From the cell containing the given text, extract its center point as [x, y] coordinate. 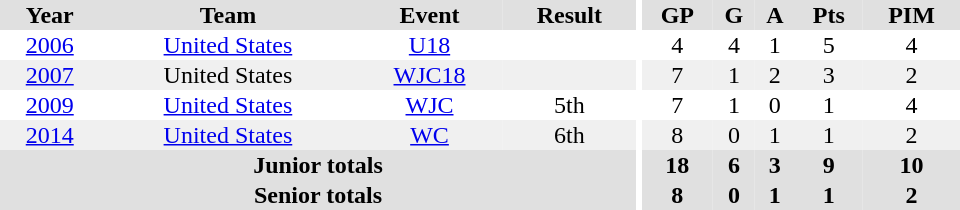
PIM [912, 15]
A [775, 15]
Senior totals [318, 195]
2006 [50, 45]
6 [734, 165]
6th [570, 135]
2014 [50, 135]
G [734, 15]
WJC18 [429, 75]
WJC [429, 105]
5th [570, 105]
Junior totals [318, 165]
2009 [50, 105]
GP [678, 15]
18 [678, 165]
Pts [829, 15]
Event [429, 15]
10 [912, 165]
Result [570, 15]
Year [50, 15]
2007 [50, 75]
9 [829, 165]
WC [429, 135]
5 [829, 45]
Team [228, 15]
U18 [429, 45]
